Pinpoint the cell where the given text exists, returning its (X, Y) midpoint coordinate. 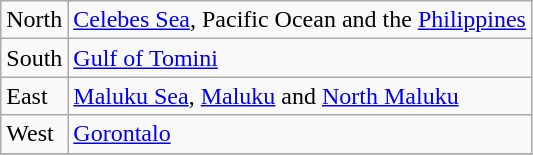
South (34, 58)
Celebes Sea, Pacific Ocean and the Philippines (300, 20)
Maluku Sea, Maluku and North Maluku (300, 96)
Gorontalo (300, 134)
East (34, 96)
Gulf of Tomini (300, 58)
West (34, 134)
North (34, 20)
